Provide the (X, Y) coordinate of the cell's center where the given text is located.  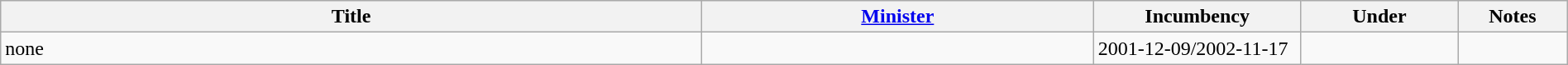
Title (351, 17)
Notes (1513, 17)
Under (1379, 17)
Minister (898, 17)
none (351, 48)
2001-12-09/2002-11-17 (1198, 48)
Incumbency (1198, 17)
